Find where the given text appears and provide that cell's center as [X, Y] coordinate. 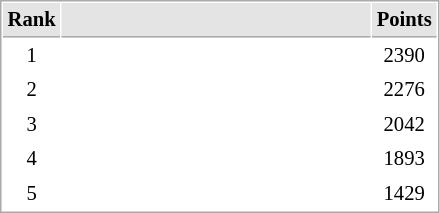
2390 [404, 56]
1 [32, 56]
1429 [404, 194]
2042 [404, 124]
3 [32, 124]
Points [404, 20]
2276 [404, 90]
2 [32, 90]
Rank [32, 20]
1893 [404, 158]
5 [32, 194]
4 [32, 158]
